Determine the [x, y] coordinate at the center of the cell enclosing the given text.  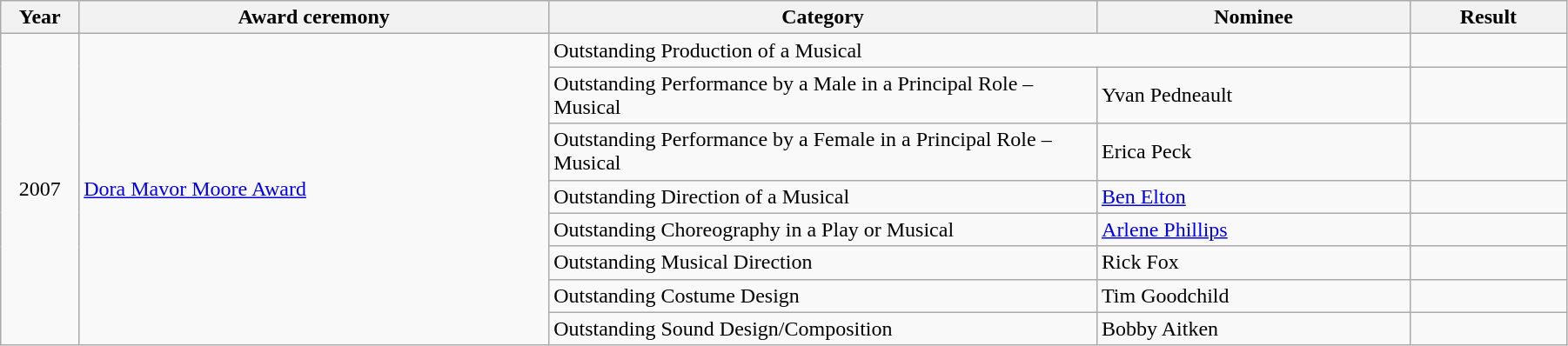
Arlene Phillips [1254, 230]
Award ceremony [314, 17]
Tim Goodchild [1254, 296]
Dora Mavor Moore Award [314, 190]
Nominee [1254, 17]
Outstanding Direction of a Musical [823, 196]
2007 [40, 190]
Year [40, 17]
Rick Fox [1254, 263]
Outstanding Musical Direction [823, 263]
Outstanding Performance by a Female in a Principal Role – Musical [823, 151]
Outstanding Production of a Musical [980, 50]
Outstanding Choreography in a Play or Musical [823, 230]
Erica Peck [1254, 151]
Outstanding Costume Design [823, 296]
Outstanding Performance by a Male in a Principal Role – Musical [823, 96]
Result [1488, 17]
Ben Elton [1254, 196]
Bobby Aitken [1254, 329]
Category [823, 17]
Outstanding Sound Design/Composition [823, 329]
Yvan Pedneault [1254, 96]
